Extract the (x, y) coordinate from the center of the cell holding the provided text.  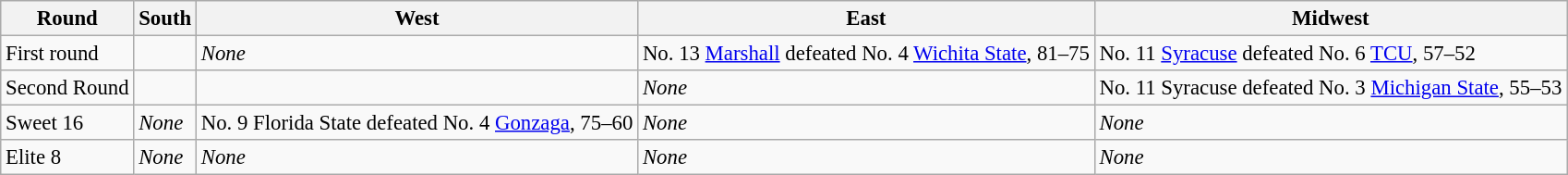
Sweet 16 (67, 123)
Second Round (67, 88)
No. 9 Florida State defeated No. 4 Gonzaga, 75–60 (416, 123)
First round (67, 54)
No. 13 Marshall defeated No. 4 Wichita State, 81–75 (866, 54)
No. 11 Syracuse defeated No. 3 Michigan State, 55–53 (1330, 88)
Round (67, 19)
No. 11 Syracuse defeated No. 6 TCU, 57–52 (1330, 54)
East (866, 19)
Elite 8 (67, 157)
South (165, 19)
West (416, 19)
Midwest (1330, 19)
